Output the [X, Y] coordinate of the center of the cell containing the given text.  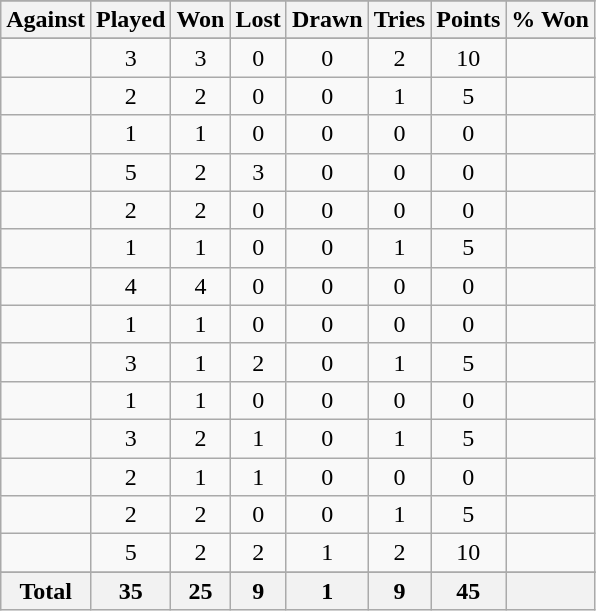
Against [46, 20]
Drawn [327, 20]
25 [200, 591]
Points [468, 20]
Played [130, 20]
% Won [550, 20]
Lost [258, 20]
Won [200, 20]
Tries [400, 20]
Total [46, 591]
35 [130, 591]
45 [468, 591]
